Provide the [X, Y] coordinate of the cell's center where the given text is located.  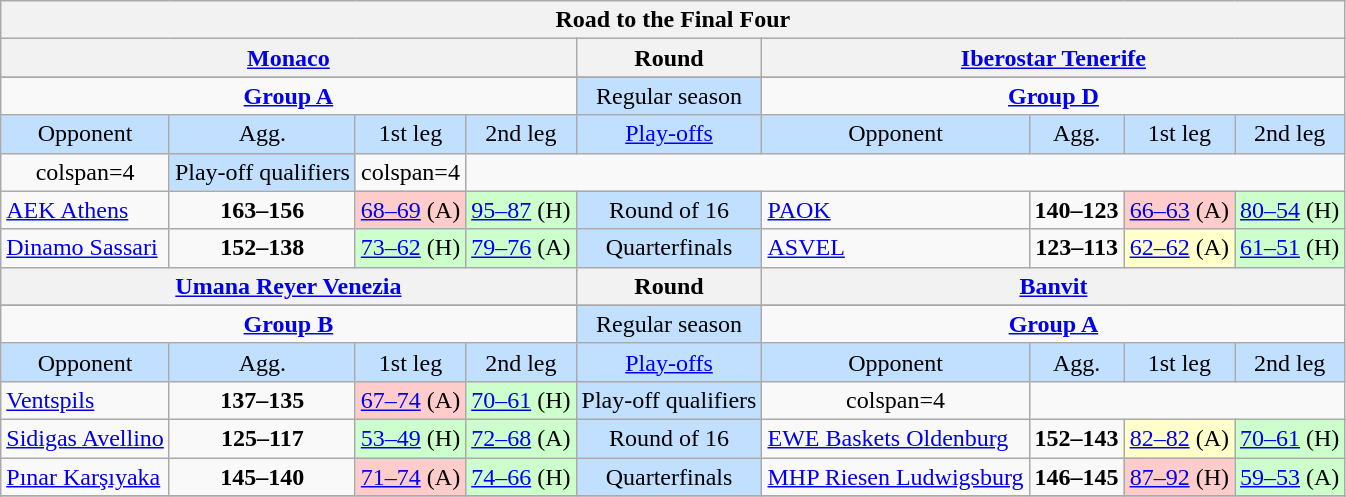
Group B [288, 324]
163–156 [262, 210]
73–62 (H) [410, 248]
62–62 (A) [1179, 248]
59–53 (A) [1289, 477]
53–49 (H) [410, 438]
68–69 (A) [410, 210]
61–51 (H) [1289, 248]
AEK Athens [86, 210]
71–74 (A) [410, 477]
Dinamo Sassari [86, 248]
74–66 (H) [521, 477]
152–143 [1076, 438]
145–140 [262, 477]
Monaco [288, 58]
95–87 (H) [521, 210]
Umana Reyer Venezia [288, 286]
79–76 (A) [521, 248]
137–135 [262, 400]
146–145 [1076, 477]
EWE Baskets Oldenburg [896, 438]
125–117 [262, 438]
152–138 [262, 248]
66–63 (A) [1179, 210]
67–74 (A) [410, 400]
ASVEL [896, 248]
Pınar Karşıyaka [86, 477]
Road to the Final Four [673, 20]
123–113 [1076, 248]
Ventspils [86, 400]
87–92 (H) [1179, 477]
MHP Riesen Ludwigsburg [896, 477]
82–82 (A) [1179, 438]
140–123 [1076, 210]
80–54 (H) [1289, 210]
Group D [1054, 96]
72–68 (A) [521, 438]
Banvit [1054, 286]
PAOK [896, 210]
Sidigas Avellino [86, 438]
Iberostar Tenerife [1054, 58]
